For the text-containing cell, return its midpoint in [X, Y] coordinate format. 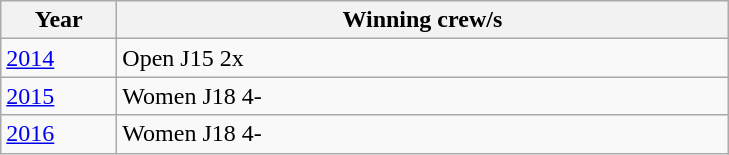
2016 [59, 134]
2015 [59, 96]
Year [59, 20]
2014 [59, 58]
Winning crew/s [422, 20]
Open J15 2x [422, 58]
